Detect which cell encompasses the target text, then output its (x, y) center coordinate. 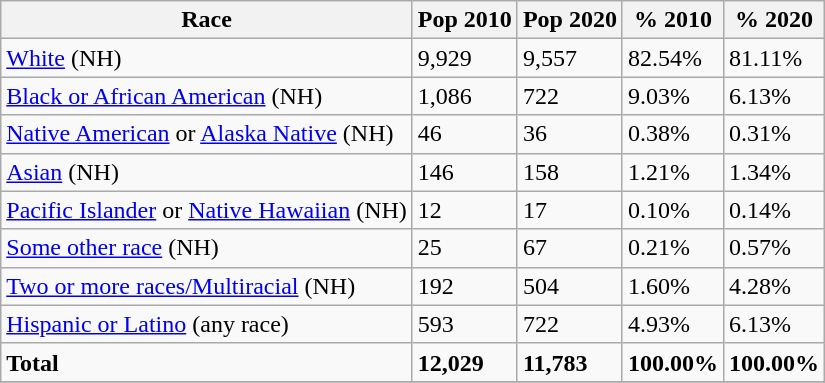
158 (570, 172)
0.57% (774, 248)
Asian (NH) (207, 172)
4.93% (672, 324)
0.14% (774, 210)
46 (464, 134)
0.10% (672, 210)
11,783 (570, 362)
Native American or Alaska Native (NH) (207, 134)
Pop 2010 (464, 20)
Hispanic or Latino (any race) (207, 324)
9.03% (672, 96)
504 (570, 286)
4.28% (774, 286)
White (NH) (207, 58)
0.31% (774, 134)
67 (570, 248)
Pacific Islander or Native Hawaiian (NH) (207, 210)
1.34% (774, 172)
1.21% (672, 172)
81.11% (774, 58)
Black or African American (NH) (207, 96)
9,557 (570, 58)
0.21% (672, 248)
82.54% (672, 58)
146 (464, 172)
25 (464, 248)
1,086 (464, 96)
0.38% (672, 134)
12,029 (464, 362)
17 (570, 210)
% 2010 (672, 20)
Race (207, 20)
% 2020 (774, 20)
Total (207, 362)
Pop 2020 (570, 20)
36 (570, 134)
9,929 (464, 58)
192 (464, 286)
Two or more races/Multiracial (NH) (207, 286)
1.60% (672, 286)
593 (464, 324)
12 (464, 210)
Some other race (NH) (207, 248)
